Output the [x, y] coordinate of the center of the cell containing the given text.  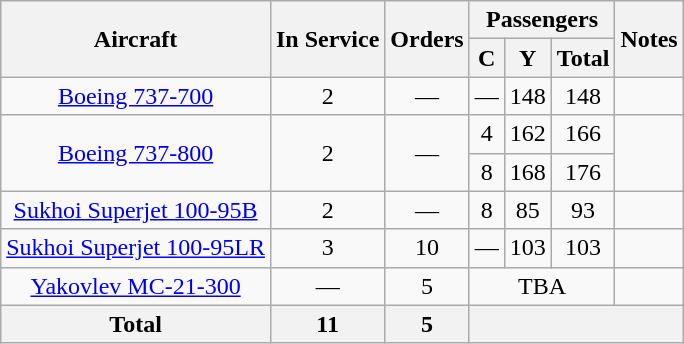
Boeing 737-800 [136, 153]
10 [427, 248]
Yakovlev MC-21-300 [136, 286]
C [486, 58]
Notes [649, 39]
Aircraft [136, 39]
Sukhoi Superjet 100-95LR [136, 248]
Y [528, 58]
3 [327, 248]
93 [583, 210]
11 [327, 324]
In Service [327, 39]
Boeing 737-700 [136, 96]
Sukhoi Superjet 100-95B [136, 210]
176 [583, 172]
4 [486, 134]
TBA [542, 286]
162 [528, 134]
168 [528, 172]
Passengers [542, 20]
166 [583, 134]
Orders [427, 39]
85 [528, 210]
